Locate the cell with the specified text and output its [x, y] center coordinate. 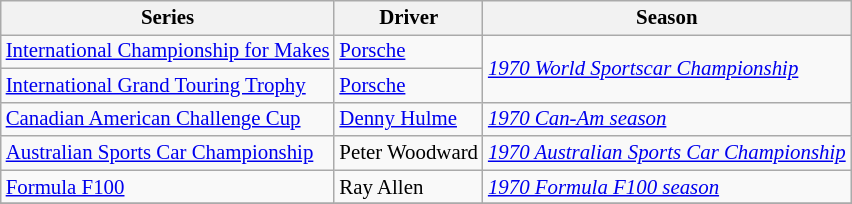
1970 Australian Sports Car Championship [667, 153]
Australian Sports Car Championship [168, 153]
Ray Allen [408, 187]
International Championship for Makes [168, 51]
International Grand Touring Trophy [168, 85]
1970 Can-Am season [667, 119]
Peter Woodward [408, 153]
Series [168, 18]
1970 Formula F100 season [667, 187]
Denny Hulme [408, 119]
Season [667, 18]
Formula F100 [168, 187]
1970 World Sportscar Championship [667, 68]
Driver [408, 18]
Canadian American Challenge Cup [168, 119]
